Pinpoint the cell where the given text exists, returning its (x, y) midpoint coordinate. 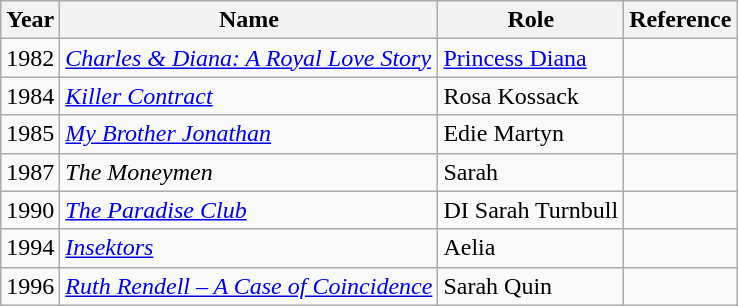
Role (531, 20)
1996 (30, 286)
Aelia (531, 248)
My Brother Jonathan (249, 134)
Princess Diana (531, 58)
DI Sarah Turnbull (531, 210)
Ruth Rendell – A Case of Coincidence (249, 286)
1990 (30, 210)
Insektors (249, 248)
1994 (30, 248)
Edie Martyn (531, 134)
Reference (680, 20)
Rosa Kossack (531, 96)
The Moneymen (249, 172)
1987 (30, 172)
The Paradise Club (249, 210)
Sarah Quin (531, 286)
Killer Contract (249, 96)
Year (30, 20)
Name (249, 20)
Charles & Diana: A Royal Love Story (249, 58)
1982 (30, 58)
Sarah (531, 172)
1985 (30, 134)
1984 (30, 96)
